Locate the cell with the specified text and output its (X, Y) center coordinate. 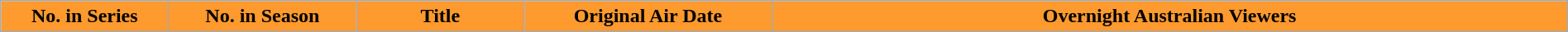
Title (440, 16)
Overnight Australian Viewers (1169, 16)
No. in Season (263, 16)
Original Air Date (648, 16)
No. in Series (84, 16)
